Determine the [x, y] coordinate at the center of the cell enclosing the given text.  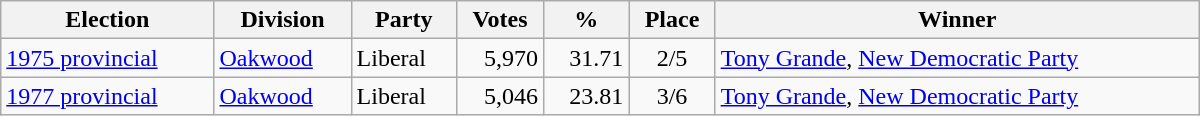
23.81 [586, 96]
% [586, 20]
Votes [500, 20]
3/6 [672, 96]
Party [404, 20]
1975 provincial [108, 58]
5,970 [500, 58]
1977 provincial [108, 96]
2/5 [672, 58]
Place [672, 20]
Election [108, 20]
Division [282, 20]
5,046 [500, 96]
Winner [957, 20]
31.71 [586, 58]
